Output the [x, y] coordinate of the center of the cell containing the given text.  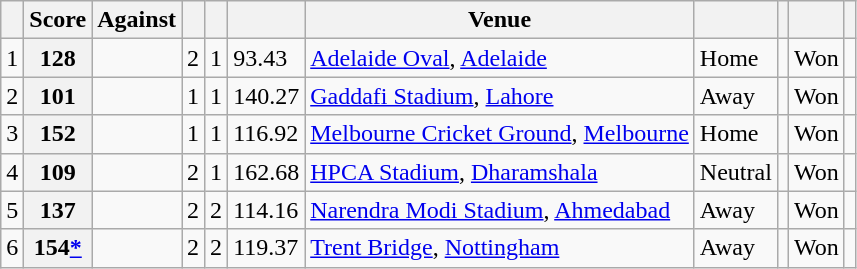
137 [58, 210]
5 [12, 210]
4 [12, 172]
Against [137, 20]
3 [12, 134]
Neutral [736, 172]
140.27 [266, 96]
Gaddafi Stadium, Lahore [500, 96]
Trent Bridge, Nottingham [500, 248]
152 [58, 134]
109 [58, 172]
162.68 [266, 172]
Venue [500, 20]
128 [58, 58]
HPCA Stadium, Dharamshala [500, 172]
114.16 [266, 210]
101 [58, 96]
Narendra Modi Stadium, Ahmedabad [500, 210]
Melbourne Cricket Ground, Melbourne [500, 134]
6 [12, 248]
116.92 [266, 134]
93.43 [266, 58]
119.37 [266, 248]
154* [58, 248]
Score [58, 20]
Adelaide Oval, Adelaide [500, 58]
